From the cell containing the given text, extract its center point as (X, Y) coordinate. 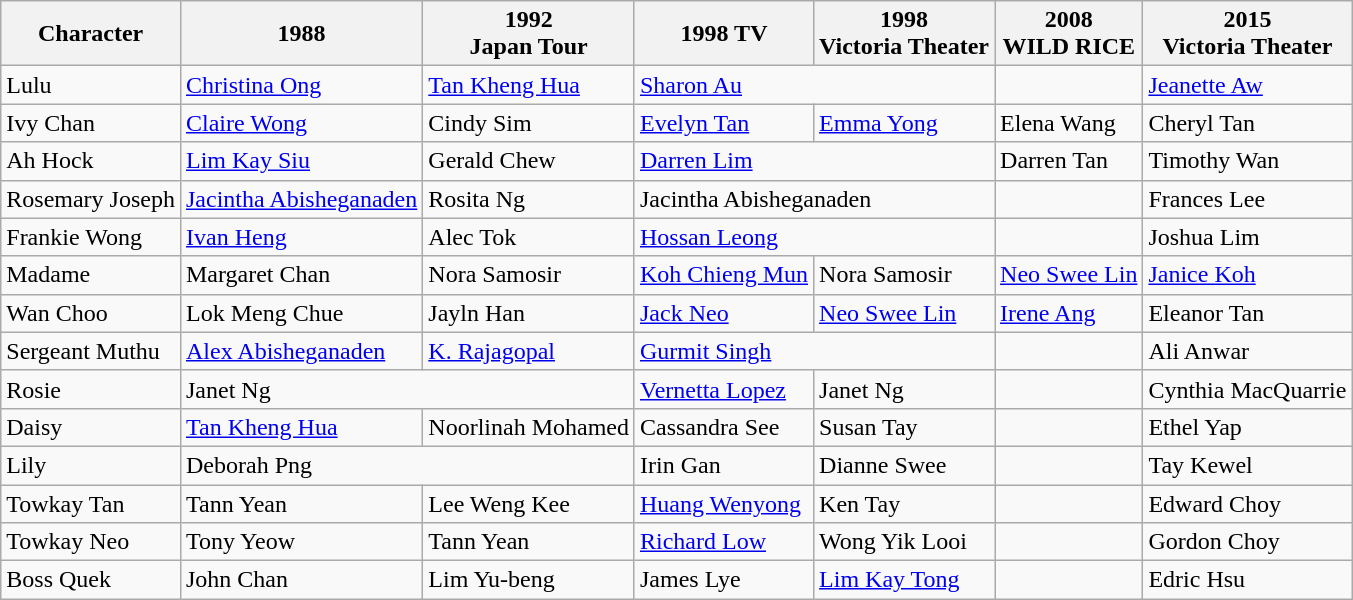
Towkay Neo (91, 542)
Ken Tay (904, 503)
Edward Choy (1248, 503)
Lim Kay Tong (904, 580)
Darren Tan (1069, 161)
Wong Yik Looi (904, 542)
Rosie (91, 389)
Daisy (91, 427)
Huang Wenyong (724, 503)
Edric Hsu (1248, 580)
Rosemary Joseph (91, 199)
Joshua Lim (1248, 237)
Lim Yu-beng (529, 580)
Richard Low (724, 542)
Towkay Tan (91, 503)
Evelyn Tan (724, 123)
Irin Gan (724, 465)
Elena Wang (1069, 123)
Lulu (91, 85)
Ivy Chan (91, 123)
1998Victoria Theater (904, 34)
Cynthia MacQuarrie (1248, 389)
Tony Yeow (301, 542)
Boss Quek (91, 580)
Margaret Chan (301, 275)
Jeanette Aw (1248, 85)
1988 (301, 34)
Tay Kewel (1248, 465)
Alex Abisheganaden (301, 351)
Timothy Wan (1248, 161)
Cheryl Tan (1248, 123)
Eleanor Tan (1248, 313)
Noorlinah Mohamed (529, 427)
Sergeant Muthu (91, 351)
Cassandra See (724, 427)
Lok Meng Chue (301, 313)
Vernetta Lopez (724, 389)
Wan Choo (91, 313)
Madame (91, 275)
Frankie Wong (91, 237)
Ah Hock (91, 161)
Gurmit Singh (814, 351)
Gerald Chew (529, 161)
Koh Chieng Mun (724, 275)
Ethel Yap (1248, 427)
Claire Wong (301, 123)
Emma Yong (904, 123)
Hossan Leong (814, 237)
1992Japan Tour (529, 34)
Irene Ang (1069, 313)
Janice Koh (1248, 275)
Lily (91, 465)
2015Victoria Theater (1248, 34)
John Chan (301, 580)
Deborah Png (407, 465)
Ivan Heng (301, 237)
Christina Ong (301, 85)
Frances Lee (1248, 199)
Alec Tok (529, 237)
Ali Anwar (1248, 351)
Jack Neo (724, 313)
Character (91, 34)
1998 TV (724, 34)
Jayln Han (529, 313)
Susan Tay (904, 427)
Lee Weng Kee (529, 503)
James Lye (724, 580)
K. Rajagopal (529, 351)
Gordon Choy (1248, 542)
Lim Kay Siu (301, 161)
Rosita Ng (529, 199)
Dianne Swee (904, 465)
2008WILD RICE (1069, 34)
Cindy Sim (529, 123)
Darren Lim (814, 161)
Sharon Au (814, 85)
